Identify which cell holds the provided text, then report its [x, y] central coordinate. 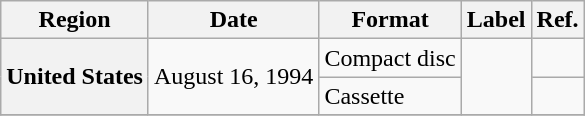
Region [75, 20]
Ref. [558, 20]
Date [233, 20]
United States [75, 77]
Label [496, 20]
August 16, 1994 [233, 77]
Compact disc [390, 58]
Format [390, 20]
Cassette [390, 96]
